Return the [X, Y] coordinate for the center point of the cell that contains the specified text.  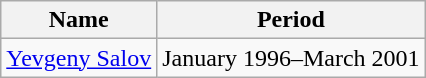
January 1996–March 2001 [291, 58]
Yevgeny Salov [79, 58]
Period [291, 20]
Name [79, 20]
